For the text-containing cell, return its midpoint in (X, Y) coordinate format. 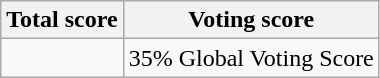
35% Global Voting Score (251, 58)
Total score (62, 20)
Voting score (251, 20)
